Extract the [x, y] coordinate from the center of the cell holding the provided text.  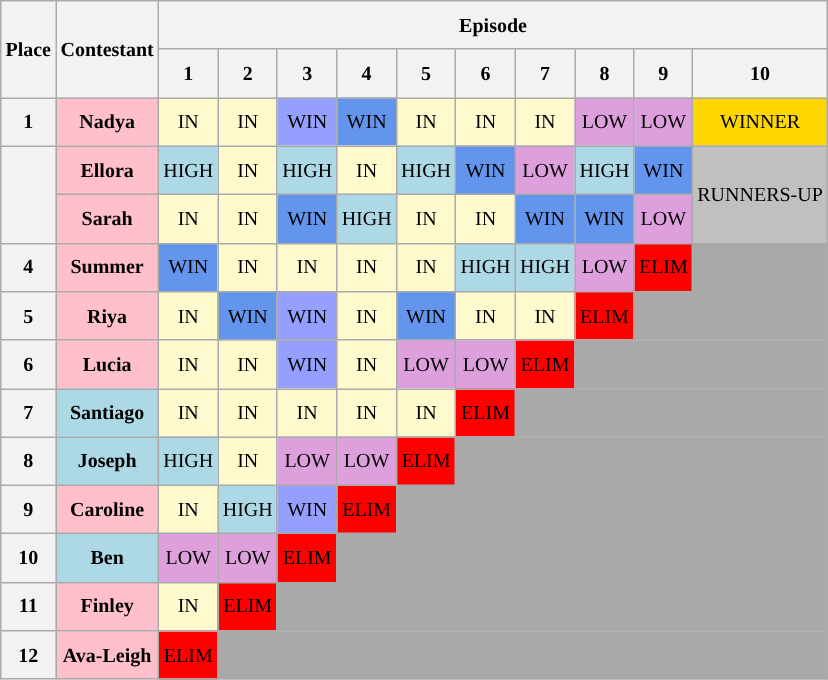
11 [28, 607]
WINNER [760, 122]
Episode [494, 25]
Santiago [108, 413]
Finley [108, 607]
Ava-Leigh [108, 655]
Ben [108, 558]
2 [248, 74]
Riya [108, 316]
Nadya [108, 122]
Summer [108, 267]
Contestant [108, 50]
Caroline [108, 510]
Place [28, 50]
3 [306, 74]
Sarah [108, 219]
12 [28, 655]
Joseph [108, 461]
Lucia [108, 364]
Ellora [108, 170]
RUNNERS-UP [760, 194]
